Pinpoint the cell where the given text exists, returning its (x, y) midpoint coordinate. 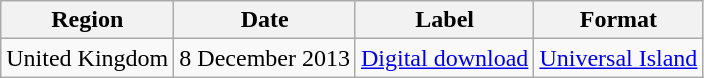
Universal Island (618, 58)
Format (618, 20)
Digital download (444, 58)
Date (265, 20)
8 December 2013 (265, 58)
Label (444, 20)
United Kingdom (88, 58)
Region (88, 20)
